Search for the cell housing the specified text and yield its (x, y) center coordinate. 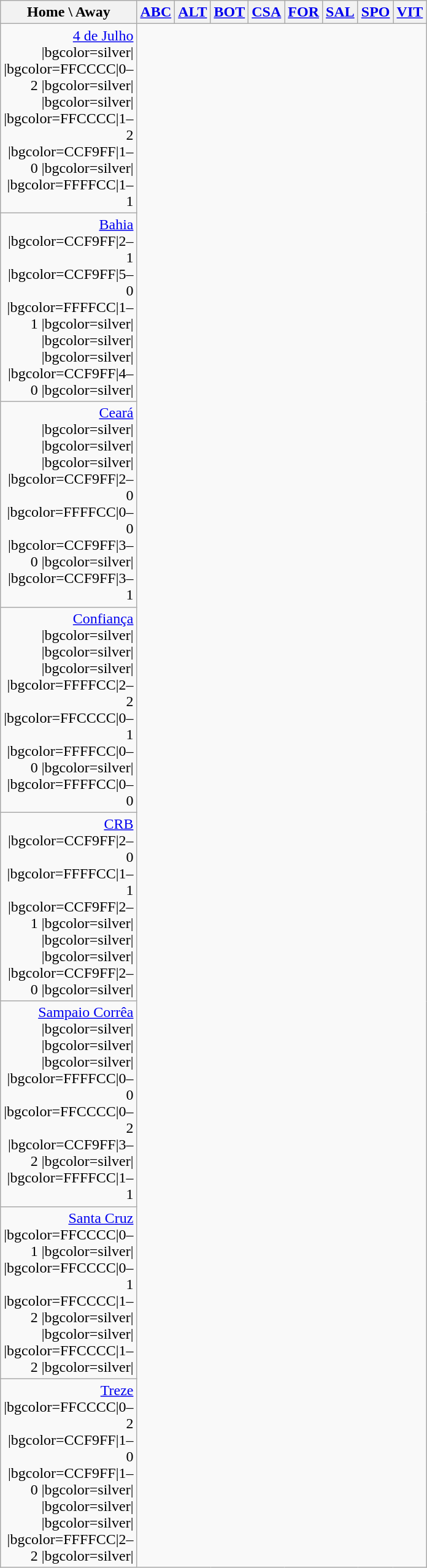
SPO (375, 12)
FOR (304, 12)
ALT (193, 12)
Home \ Away (69, 12)
CSA (266, 12)
BOT (229, 12)
VIT (410, 12)
SAL (340, 12)
ABC (156, 12)
